Return the (x, y) coordinate for the center point of the cell that contains the specified text.  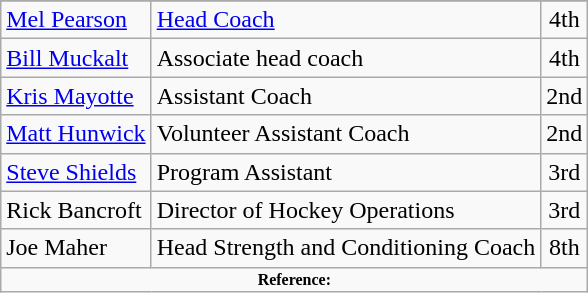
Rick Bancroft (76, 210)
Director of Hockey Operations (346, 210)
Program Assistant (346, 172)
Head Coach (346, 20)
Reference: (294, 279)
Head Strength and Conditioning Coach (346, 248)
Matt Hunwick (76, 134)
Mel Pearson (76, 20)
Bill Muckalt (76, 58)
Steve Shields (76, 172)
Joe Maher (76, 248)
Associate head coach (346, 58)
Volunteer Assistant Coach (346, 134)
8th (564, 248)
Kris Mayotte (76, 96)
Assistant Coach (346, 96)
